From the cell containing the given text, extract its center point as (X, Y) coordinate. 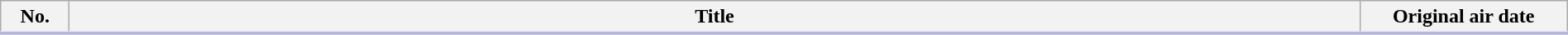
Original air date (1464, 17)
Title (715, 17)
No. (35, 17)
